Return [X, Y] of the center of cell containing provided text 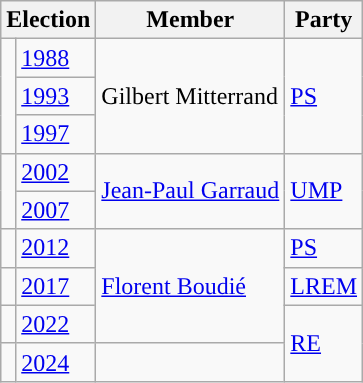
1993 [56, 96]
2007 [56, 210]
Florent Boudié [190, 286]
Election [48, 20]
2017 [56, 286]
2012 [56, 248]
RE [324, 343]
2022 [56, 324]
1988 [56, 58]
Party [324, 20]
1997 [56, 134]
2002 [56, 172]
2024 [56, 362]
UMP [324, 191]
Gilbert Mitterrand [190, 96]
LREM [324, 286]
Member [190, 20]
Jean-Paul Garraud [190, 191]
